Capture the cell that displays the provided text and extract its [X, Y] central coordinate. 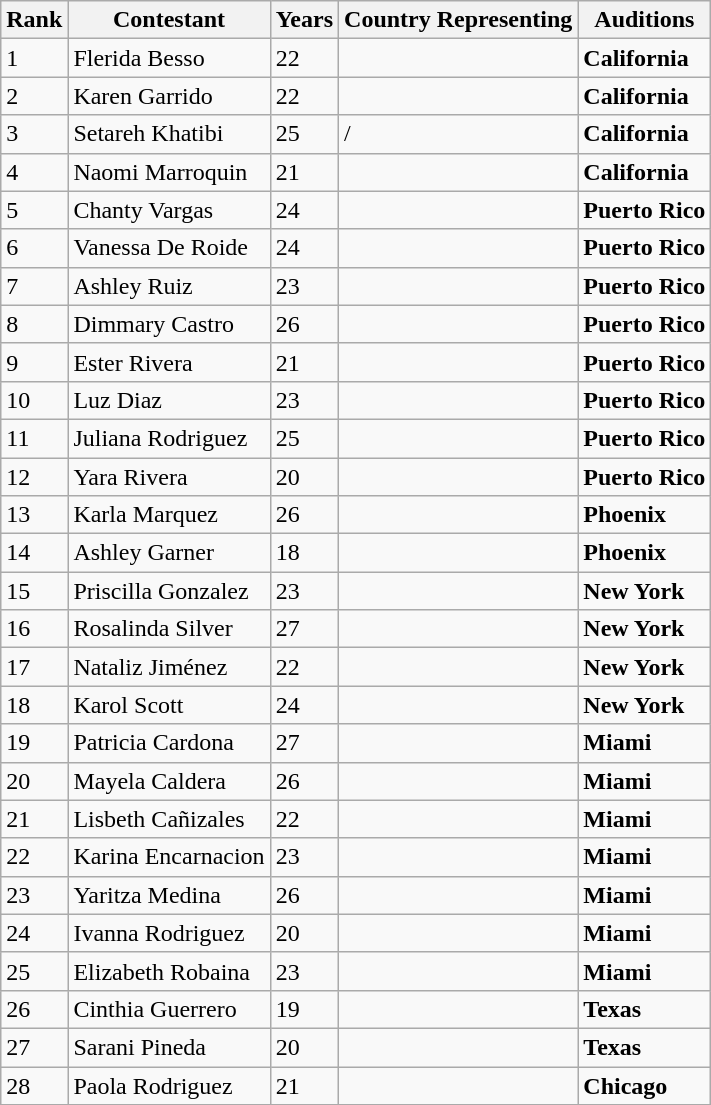
Paola Rodriguez [169, 1085]
Karen Garrido [169, 96]
Karol Scott [169, 705]
14 [34, 553]
Mayela Caldera [169, 781]
Setareh Khatibi [169, 134]
3 [34, 134]
Karina Encarnacion [169, 857]
8 [34, 324]
28 [34, 1085]
12 [34, 477]
/ [458, 134]
Nataliz Jiménez [169, 667]
Ashley Garner [169, 553]
Lisbeth Cañizales [169, 819]
Elizabeth Robaina [169, 971]
Ester Rivera [169, 362]
Luz Diaz [169, 400]
Dimmary Castro [169, 324]
15 [34, 591]
Vanessa De Roide [169, 248]
Ashley Ruiz [169, 286]
Priscilla Gonzalez [169, 591]
Chanty Vargas [169, 210]
Contestant [169, 20]
Cinthia Guerrero [169, 1009]
16 [34, 629]
7 [34, 286]
Yara Rivera [169, 477]
Auditions [644, 20]
Patricia Cardona [169, 743]
Yaritza Medina [169, 895]
4 [34, 172]
11 [34, 438]
Chicago [644, 1085]
Sarani Pineda [169, 1047]
13 [34, 515]
Naomi Marroquin [169, 172]
2 [34, 96]
5 [34, 210]
6 [34, 248]
Flerida Besso [169, 58]
17 [34, 667]
Ivanna Rodriguez [169, 933]
Country Representing [458, 20]
9 [34, 362]
10 [34, 400]
Years [304, 20]
Rosalinda Silver [169, 629]
Juliana Rodriguez [169, 438]
1 [34, 58]
Rank [34, 20]
Karla Marquez [169, 515]
